Find where the given text appears and provide that cell's center as (X, Y) coordinate. 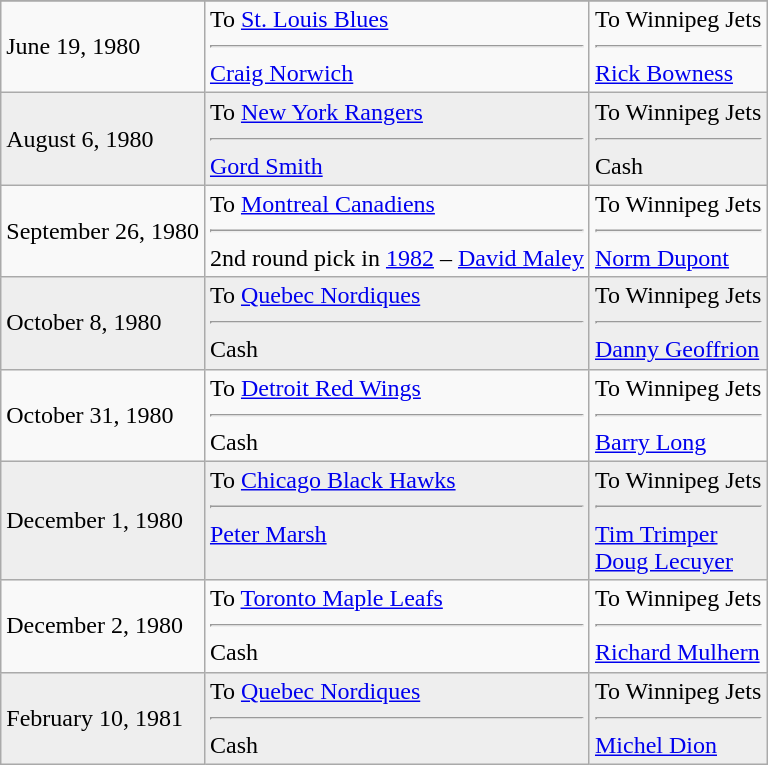
To Detroit Red WingsCash (396, 415)
February 10, 1981 (103, 718)
To Winnipeg JetsNorm Dupont (678, 231)
December 1, 1980 (103, 520)
To St. Louis BluesCraig Norwich (396, 47)
To Winnipeg JetsMichel Dion (678, 718)
To Winnipeg JetsCash (678, 139)
October 8, 1980 (103, 323)
To Winnipeg JetsRichard Mulhern (678, 626)
To New York RangersGord Smith (396, 139)
To Winnipeg JetsBarry Long (678, 415)
To Montreal Canadiens2nd round pick in 1982 – David Maley (396, 231)
To Winnipeg JetsRick Bowness (678, 47)
June 19, 1980 (103, 47)
To Chicago Black HawksPeter Marsh (396, 520)
December 2, 1980 (103, 626)
To Winnipeg JetsDanny Geoffrion (678, 323)
August 6, 1980 (103, 139)
To Winnipeg JetsTim Trimper Doug Lecuyer (678, 520)
October 31, 1980 (103, 415)
To Toronto Maple LeafsCash (396, 626)
September 26, 1980 (103, 231)
